Return the [x, y] coordinate for the center point of the cell that contains the specified text.  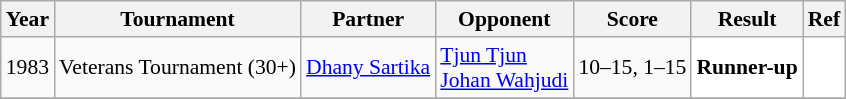
10–15, 1–15 [632, 68]
Tournament [178, 19]
Result [746, 19]
Dhany Sartika [368, 68]
Runner-up [746, 68]
Score [632, 19]
Year [28, 19]
Tjun Tjun Johan Wahjudi [504, 68]
1983 [28, 68]
Partner [368, 19]
Veterans Tournament (30+) [178, 68]
Ref [824, 19]
Opponent [504, 19]
